Pinpoint the cell where the given text exists, returning its (x, y) midpoint coordinate. 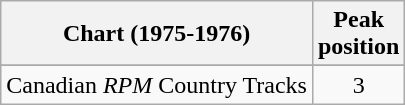
Peakposition (358, 34)
Canadian RPM Country Tracks (157, 85)
Chart (1975-1976) (157, 34)
3 (358, 85)
